Return the [X, Y] coordinate for the center point of the cell that contains the specified text.  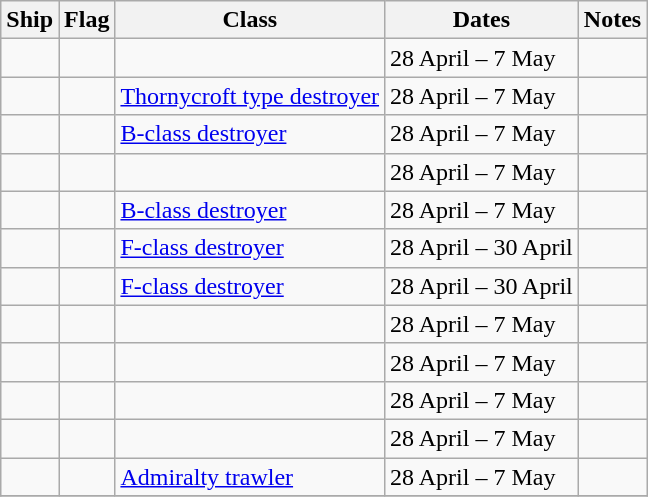
Flag [87, 20]
Dates [482, 20]
Class [250, 20]
Notes [612, 20]
Ship [30, 20]
Admiralty trawler [250, 477]
Thornycroft type destroyer [250, 96]
